For the text-containing cell, return its midpoint in [X, Y] coordinate format. 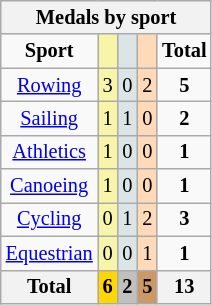
Athletics [50, 152]
Medals by sport [106, 17]
Canoeing [50, 186]
13 [184, 287]
Sailing [50, 118]
Sport [50, 51]
Equestrian [50, 253]
Cycling [50, 219]
6 [108, 287]
Rowing [50, 85]
